Pinpoint the cell where the given text exists, returning its [x, y] midpoint coordinate. 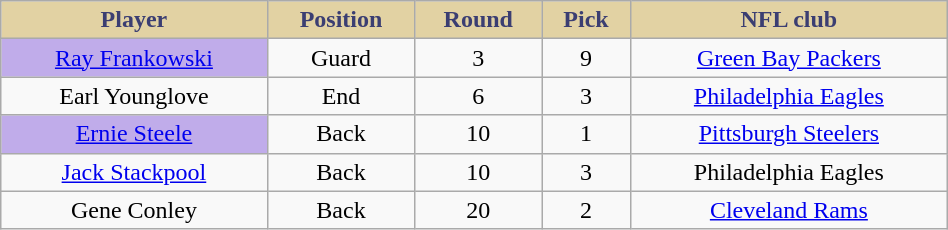
Pick [586, 20]
Earl Younglove [134, 96]
Cleveland Rams [788, 210]
Position [341, 20]
End [341, 96]
Guard [341, 58]
Player [134, 20]
2 [586, 210]
Green Bay Packers [788, 58]
1 [586, 134]
Gene Conley [134, 210]
6 [478, 96]
Jack Stackpool [134, 172]
Round [478, 20]
Ernie Steele [134, 134]
NFL club [788, 20]
Ray Frankowski [134, 58]
Pittsburgh Steelers [788, 134]
20 [478, 210]
9 [586, 58]
